Return the [X, Y] coordinate for the center point of the cell that contains the specified text.  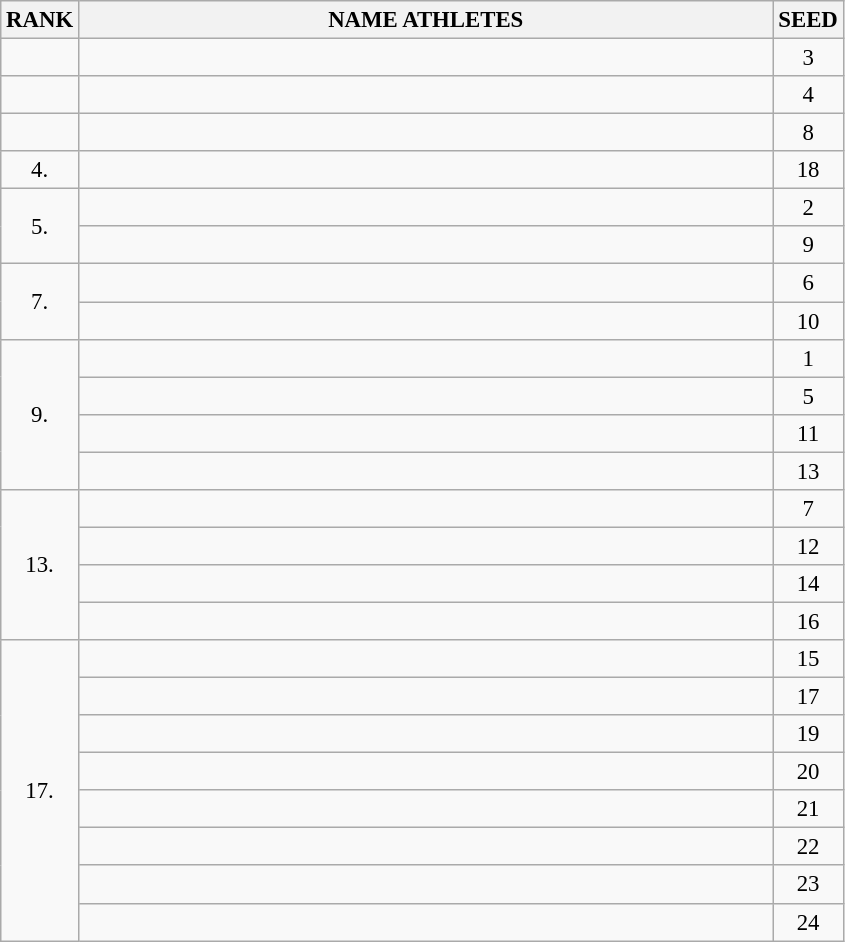
10 [808, 321]
22 [808, 847]
21 [808, 809]
12 [808, 546]
9. [40, 414]
SEED [808, 20]
6 [808, 283]
8 [808, 133]
17. [40, 790]
18 [808, 170]
19 [808, 734]
9 [808, 245]
14 [808, 584]
4. [40, 170]
16 [808, 621]
NAME ATHLETES [426, 20]
13. [40, 565]
7 [808, 509]
5. [40, 226]
4 [808, 95]
RANK [40, 20]
24 [808, 922]
13 [808, 471]
7. [40, 302]
11 [808, 433]
2 [808, 208]
17 [808, 697]
1 [808, 358]
15 [808, 659]
23 [808, 885]
20 [808, 772]
5 [808, 396]
3 [808, 58]
